Capture the cell that displays the provided text and extract its [X, Y] central coordinate. 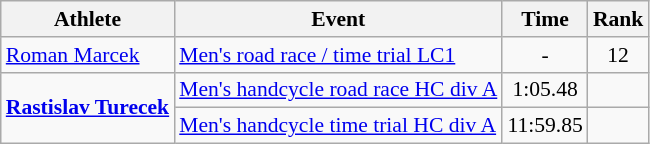
Men's road race / time trial LC1 [338, 55]
Rank [618, 19]
Roman Marcek [88, 55]
Men's handcycle time trial HC div A [338, 126]
- [544, 55]
Men's handcycle road race HC div A [338, 90]
Rastislav Turecek [88, 108]
11:59.85 [544, 126]
Time [544, 19]
Athlete [88, 19]
Event [338, 19]
1:05.48 [544, 90]
12 [618, 55]
